Provide the (x, y) coordinate of the cell's center where the given text is located.  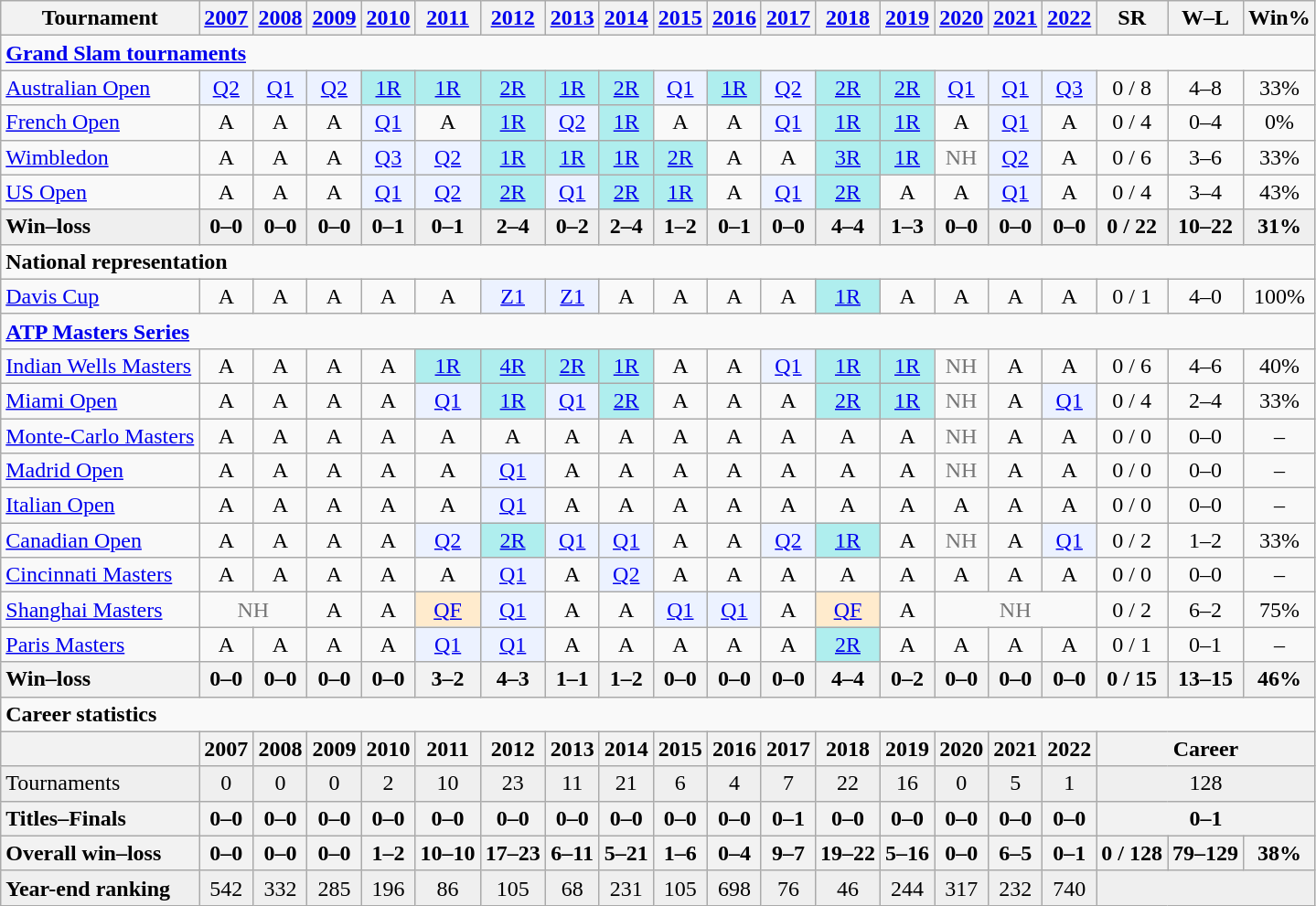
Win% (1280, 18)
698 (733, 888)
7 (788, 783)
6–11 (572, 853)
Paris Masters (101, 645)
French Open (101, 123)
332 (280, 888)
128 (1205, 783)
232 (1015, 888)
SR (1132, 18)
Davis Cup (101, 296)
9–7 (788, 853)
Wimbledon (101, 157)
10 (448, 783)
740 (1070, 888)
Cincinnati Masters (101, 575)
Tournaments (101, 783)
317 (962, 888)
79–129 (1205, 853)
0 / 128 (1132, 853)
1 (1070, 783)
40% (1280, 366)
43% (1280, 192)
5–21 (626, 853)
46 (847, 888)
6 (680, 783)
76 (788, 888)
1–1 (572, 679)
ATP Masters Series (658, 331)
11 (572, 783)
75% (1280, 610)
10–22 (1205, 227)
86 (448, 888)
Career statistics (658, 714)
Overall win–loss (101, 853)
3–4 (1205, 192)
4–0 (1205, 296)
16 (907, 783)
Year-end ranking (101, 888)
0 / 15 (1132, 679)
4–8 (1205, 88)
196 (388, 888)
2 (388, 783)
6–5 (1015, 853)
Tournament (101, 18)
31% (1280, 227)
21 (626, 783)
National representation (658, 261)
Canadian Open (101, 540)
6–2 (1205, 610)
17–23 (512, 853)
Indian Wells Masters (101, 366)
Miami Open (101, 400)
231 (626, 888)
3–2 (448, 679)
542 (227, 888)
46% (1280, 679)
0 / 8 (1132, 88)
22 (847, 783)
Career (1205, 749)
5 (1015, 783)
3–6 (1205, 157)
10–10 (448, 853)
US Open (101, 192)
Shanghai Masters (101, 610)
68 (572, 888)
38% (1280, 853)
19–22 (847, 853)
4–3 (512, 679)
Italian Open (101, 506)
3R (847, 157)
1–6 (680, 853)
244 (907, 888)
Grand Slam tournaments (658, 53)
23 (512, 783)
13–15 (1205, 679)
Monte-Carlo Masters (101, 436)
285 (335, 888)
1–3 (907, 227)
0% (1280, 123)
Madrid Open (101, 471)
W–L (1205, 18)
4R (512, 366)
Australian Open (101, 88)
5–16 (907, 853)
0 / 22 (1132, 227)
4–6 (1205, 366)
100% (1280, 296)
Titles–Finals (101, 818)
4 (733, 783)
